Scan for the cell matching the given text and deliver its [X, Y] coordinate at center. 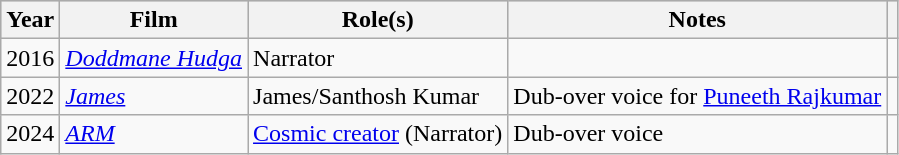
Notes [698, 20]
James/Santhosh Kumar [378, 96]
Cosmic creator (Narrator) [378, 134]
ARM [154, 134]
2022 [30, 96]
Narrator [378, 58]
Film [154, 20]
Doddmane Hudga [154, 58]
2024 [30, 134]
Dub-over voice for Puneeth Rajkumar [698, 96]
James [154, 96]
2016 [30, 58]
Dub-over voice [698, 134]
Year [30, 20]
Role(s) [378, 20]
